Output the (X, Y) coordinate of the center of the cell containing the given text.  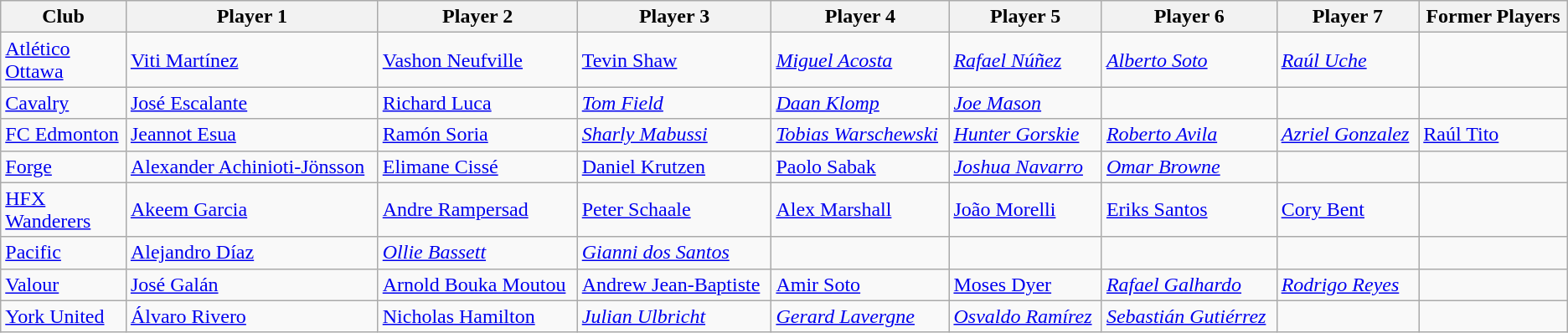
Alexander Achinioti-Jönsson (251, 166)
HFX Wanderers (64, 209)
Tevin Shaw (674, 60)
José Galán (251, 284)
Álvaro Rivero (251, 316)
Forge (64, 166)
Sharly Mabussi (674, 135)
Andrew Jean-Baptiste (674, 284)
Alejandro Díaz (251, 253)
Omar Browne (1189, 166)
Vashon Neufville (477, 60)
Rafael Núñez (1025, 60)
Hunter Gorskie (1025, 135)
Club (64, 17)
Player 1 (251, 17)
Ollie Bassett (477, 253)
Raúl Uche (1348, 60)
Gianni dos Santos (674, 253)
Arnold Bouka Moutou (477, 284)
Player 6 (1189, 17)
Player 2 (477, 17)
Azriel Gonzalez (1348, 135)
José Escalante (251, 103)
Miguel Acosta (860, 60)
Ramón Soria (477, 135)
Player 4 (860, 17)
Moses Dyer (1025, 284)
Rafael Galhardo (1189, 284)
Joshua Navarro (1025, 166)
Tobias Warschewski (860, 135)
Elimane Cissé (477, 166)
Roberto Avila (1189, 135)
Sebastián Gutiérrez (1189, 316)
Daan Klomp (860, 103)
FC Edmonton (64, 135)
Richard Luca (477, 103)
Player 3 (674, 17)
Amir Soto (860, 284)
Player 5 (1025, 17)
Tom Field (674, 103)
Eriks Santos (1189, 209)
Akeem Garcia (251, 209)
Alberto Soto (1189, 60)
Raúl Tito (1493, 135)
Joe Mason (1025, 103)
Nicholas Hamilton (477, 316)
Rodrigo Reyes (1348, 284)
Daniel Krutzen (674, 166)
Alex Marshall (860, 209)
Viti Martínez (251, 60)
Pacific (64, 253)
Player 7 (1348, 17)
Jeannot Esua (251, 135)
Cavalry (64, 103)
Osvaldo Ramírez (1025, 316)
Julian Ulbricht (674, 316)
Paolo Sabak (860, 166)
Gerard Lavergne (860, 316)
York United (64, 316)
João Morelli (1025, 209)
Andre Rampersad (477, 209)
Peter Schaale (674, 209)
Former Players (1493, 17)
Atlético Ottawa (64, 60)
Cory Bent (1348, 209)
Valour (64, 284)
